Scan for the cell matching the given text and deliver its [X, Y] coordinate at center. 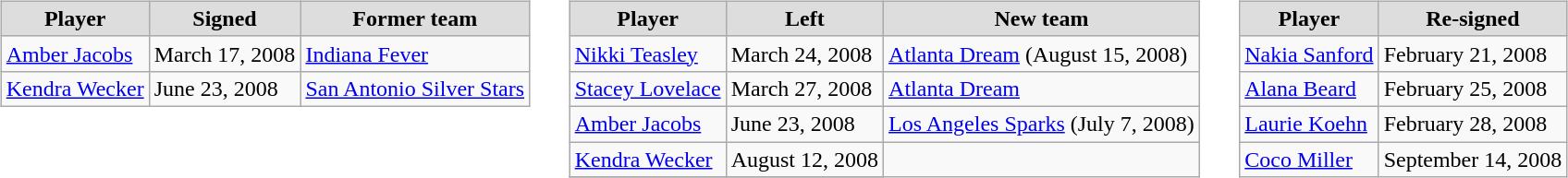
March 24, 2008 [804, 53]
Former team [415, 18]
San Antonio Silver Stars [415, 89]
New team [1042, 18]
Laurie Koehn [1309, 124]
Left [804, 18]
February 25, 2008 [1473, 89]
Stacey Lovelace [647, 89]
Nakia Sanford [1309, 53]
Re-signed [1473, 18]
February 21, 2008 [1473, 53]
Coco Miller [1309, 160]
Atlanta Dream (August 15, 2008) [1042, 53]
March 27, 2008 [804, 89]
August 12, 2008 [804, 160]
February 28, 2008 [1473, 124]
March 17, 2008 [225, 53]
Indiana Fever [415, 53]
Alana Beard [1309, 89]
Los Angeles Sparks (July 7, 2008) [1042, 124]
September 14, 2008 [1473, 160]
Nikki Teasley [647, 53]
Signed [225, 18]
Atlanta Dream [1042, 89]
